From the cell containing the given text, extract its center point as [x, y] coordinate. 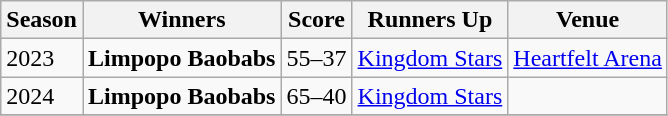
Winners [181, 20]
Season [42, 20]
Venue [588, 20]
2024 [42, 96]
2023 [42, 58]
65–40 [316, 96]
Runners Up [430, 20]
55–37 [316, 58]
Heartfelt Arena [588, 58]
Score [316, 20]
